From the cell containing the given text, extract its center point as (x, y) coordinate. 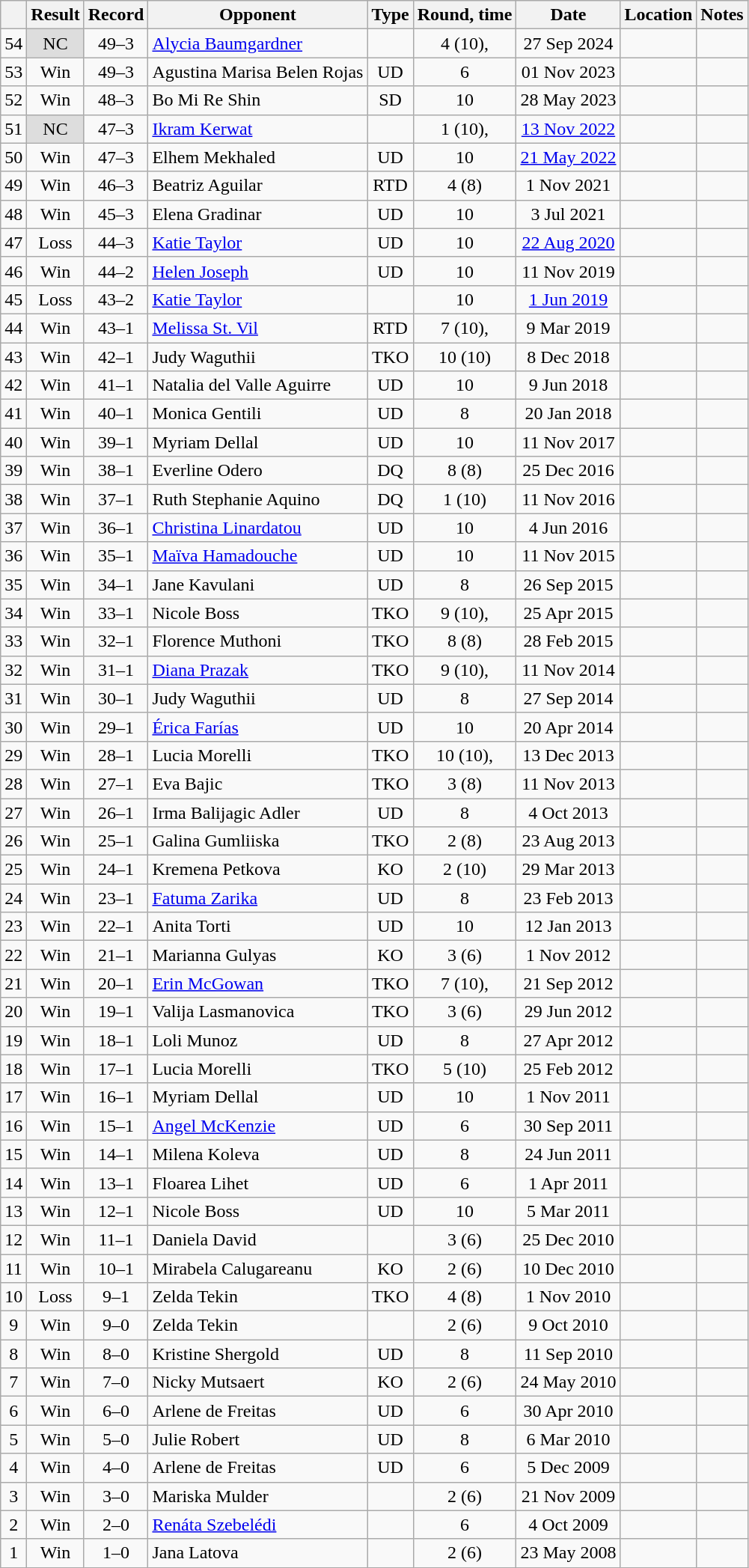
01 Nov 2023 (569, 72)
11 Nov 2014 (569, 670)
53 (13, 72)
2 (8) (465, 841)
49 (13, 186)
Floarea Lihet (257, 1183)
Eva Bajic (257, 784)
1 Nov 2011 (569, 1097)
9 (13, 1326)
35 (13, 585)
Nicky Mutsaert (257, 1382)
7–0 (116, 1382)
15 (13, 1154)
29–1 (116, 727)
20 (13, 1012)
11 (13, 1269)
36 (13, 556)
25–1 (116, 841)
Notes (722, 15)
Maïva Hamadouche (257, 556)
Kremena Petkova (257, 870)
1 Nov 2021 (569, 186)
24 (13, 898)
23 Aug 2013 (569, 841)
31 (13, 698)
50 (13, 157)
Angel McKenzie (257, 1126)
42 (13, 385)
Florence Muthoni (257, 641)
Julie Robert (257, 1439)
Elena Gradinar (257, 214)
12–1 (116, 1211)
9–0 (116, 1326)
Agustina Marisa Belen Rojas (257, 72)
Galina Gumliiska (257, 841)
21 Sep 2012 (569, 983)
5–0 (116, 1439)
20 Apr 2014 (569, 727)
5 (10) (465, 1069)
11 Nov 2015 (569, 556)
21 Nov 2009 (569, 1496)
10 Dec 2010 (569, 1269)
Natalia del Valle Aguirre (257, 385)
Location (658, 15)
Kristine Shergold (257, 1354)
1 Apr 2011 (569, 1183)
46–3 (116, 186)
Erin McGowan (257, 983)
Diana Prazak (257, 670)
Ruth Stephanie Aquino (257, 499)
Everline Odero (257, 471)
38–1 (116, 471)
48 (13, 214)
28 Feb 2015 (569, 641)
8–0 (116, 1354)
6 Mar 2010 (569, 1439)
11 Nov 2019 (569, 271)
11–1 (116, 1239)
23 May 2008 (569, 1553)
26 (13, 841)
Mariska Mulder (257, 1496)
20 Jan 2018 (569, 414)
34–1 (116, 585)
3 (8) (465, 784)
24 May 2010 (569, 1382)
Opponent (257, 15)
11 Nov 2016 (569, 499)
13 Dec 2013 (569, 755)
39–1 (116, 442)
16–1 (116, 1097)
16 (13, 1126)
4 Oct 2013 (569, 812)
1 (13, 1553)
33 (13, 641)
25 Dec 2010 (569, 1239)
44–3 (116, 242)
22 (13, 955)
Jane Kavulani (257, 585)
43 (13, 357)
11 Nov 2017 (569, 442)
27 Apr 2012 (569, 1040)
Valija Lasmanovica (257, 1012)
15–1 (116, 1126)
SD (391, 100)
8 Dec 2018 (569, 357)
38 (13, 499)
10 (10) (465, 357)
42–1 (116, 357)
14–1 (116, 1154)
13 (13, 1211)
47 (13, 242)
10–1 (116, 1269)
19 (13, 1040)
Bo Mi Re Shin (257, 100)
40 (13, 442)
Elhem Mekhaled (257, 157)
35–1 (116, 556)
Marianna Gulyas (257, 955)
29 Mar 2013 (569, 870)
Helen Joseph (257, 271)
32 (13, 670)
6–0 (116, 1411)
2 (13, 1525)
26–1 (116, 812)
Christina Linardatou (257, 528)
13–1 (116, 1183)
Jana Latova (257, 1553)
27 (13, 812)
21–1 (116, 955)
22 Aug 2020 (569, 242)
Beatriz Aguilar (257, 186)
Round, time (465, 15)
28 (13, 784)
17 (13, 1097)
25 Dec 2016 (569, 471)
23 (13, 927)
4 (10), (465, 43)
41 (13, 414)
9 Oct 2010 (569, 1326)
Mirabela Calugareanu (257, 1269)
Anita Torti (257, 927)
2–0 (116, 1525)
43–1 (116, 328)
33–1 (116, 613)
4 Jun 2016 (569, 528)
37 (13, 528)
3–0 (116, 1496)
44 (13, 328)
26 Sep 2015 (569, 585)
11 Sep 2010 (569, 1354)
4 Oct 2009 (569, 1525)
1 Nov 2010 (569, 1297)
44–2 (116, 271)
40–1 (116, 414)
1 Jun 2019 (569, 299)
31–1 (116, 670)
25 Apr 2015 (569, 613)
27–1 (116, 784)
1 (10) (465, 499)
37–1 (116, 499)
25 Feb 2012 (569, 1069)
3 Jul 2021 (569, 214)
14 (13, 1183)
5 Dec 2009 (569, 1468)
29 (13, 755)
45–3 (116, 214)
7 (13, 1382)
46 (13, 271)
12 (13, 1239)
32–1 (116, 641)
Fatuma Zarika (257, 898)
25 (13, 870)
43–2 (116, 299)
Type (391, 15)
5 (13, 1439)
21 May 2022 (569, 157)
20–1 (116, 983)
1 (10), (465, 129)
27 Sep 2024 (569, 43)
13 Nov 2022 (569, 129)
48–3 (116, 100)
29 Jun 2012 (569, 1012)
2 (10) (465, 870)
Result (55, 15)
23–1 (116, 898)
34 (13, 613)
28 May 2023 (569, 100)
52 (13, 100)
19–1 (116, 1012)
24 Jun 2011 (569, 1154)
4 (13, 1468)
Milena Koleva (257, 1154)
1–0 (116, 1553)
9–1 (116, 1297)
11 Nov 2013 (569, 784)
17–1 (116, 1069)
39 (13, 471)
45 (13, 299)
1 Nov 2012 (569, 955)
9 Mar 2019 (569, 328)
Renáta Szebelédi (257, 1525)
23 Feb 2013 (569, 898)
Alycia Baumgardner (257, 43)
Record (116, 15)
Melissa St. Vil (257, 328)
Érica Farías (257, 727)
24–1 (116, 870)
28–1 (116, 755)
Ikram Kerwat (257, 129)
30 (13, 727)
51 (13, 129)
30 Sep 2011 (569, 1126)
Loli Munoz (257, 1040)
Date (569, 15)
5 Mar 2011 (569, 1211)
Irma Balijagic Adler (257, 812)
21 (13, 983)
36–1 (116, 528)
22–1 (116, 927)
12 Jan 2013 (569, 927)
30–1 (116, 698)
18–1 (116, 1040)
3 (13, 1496)
Monica Gentili (257, 414)
9 Jun 2018 (569, 385)
27 Sep 2014 (569, 698)
30 Apr 2010 (569, 1411)
18 (13, 1069)
4–0 (116, 1468)
Daniela David (257, 1239)
41–1 (116, 385)
54 (13, 43)
10 (10), (465, 755)
